Locate the cell with the specified text and output its (x, y) center coordinate. 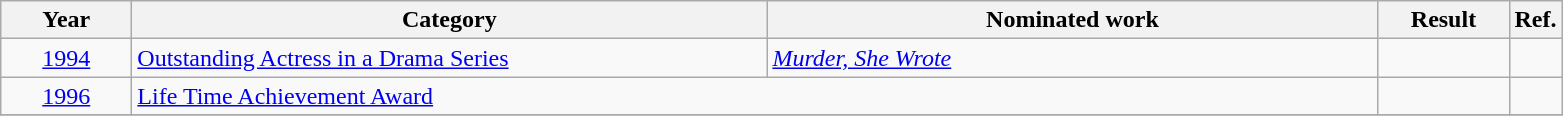
1994 (66, 58)
Year (66, 20)
Nominated work (1072, 20)
Result (1444, 20)
Category (450, 20)
Ref. (1536, 20)
Murder, She Wrote (1072, 58)
Life Time Achievement Award (755, 96)
1996 (66, 96)
Outstanding Actress in a Drama Series (450, 58)
